Scan for the cell matching the given text and deliver its (x, y) coordinate at center. 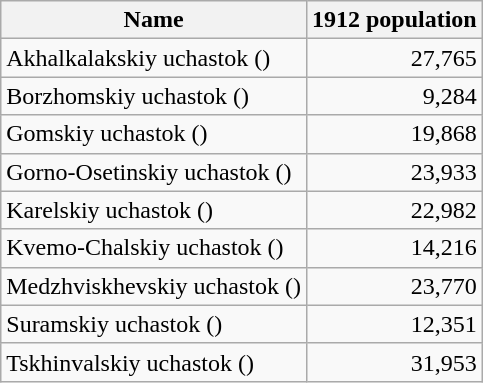
23,933 (394, 172)
22,982 (394, 210)
Gorno-Osetinskiy uchastok () (154, 172)
Borzhomskiy uchastok () (154, 96)
23,770 (394, 286)
19,868 (394, 134)
Tskhinvalskiy uchastok () (154, 362)
9,284 (394, 96)
Gomskiy uchastok () (154, 134)
12,351 (394, 324)
Akhalkalakskiy uchastok () (154, 58)
Kvemo-Chalskiy uchastok () (154, 248)
Suramskiy uchastok () (154, 324)
Name (154, 20)
Karelskiy uchastok () (154, 210)
27,765 (394, 58)
Medzhviskhevskiy uchastok () (154, 286)
31,953 (394, 362)
1912 population (394, 20)
14,216 (394, 248)
